Detect which cell encompasses the target text, then output its (X, Y) center coordinate. 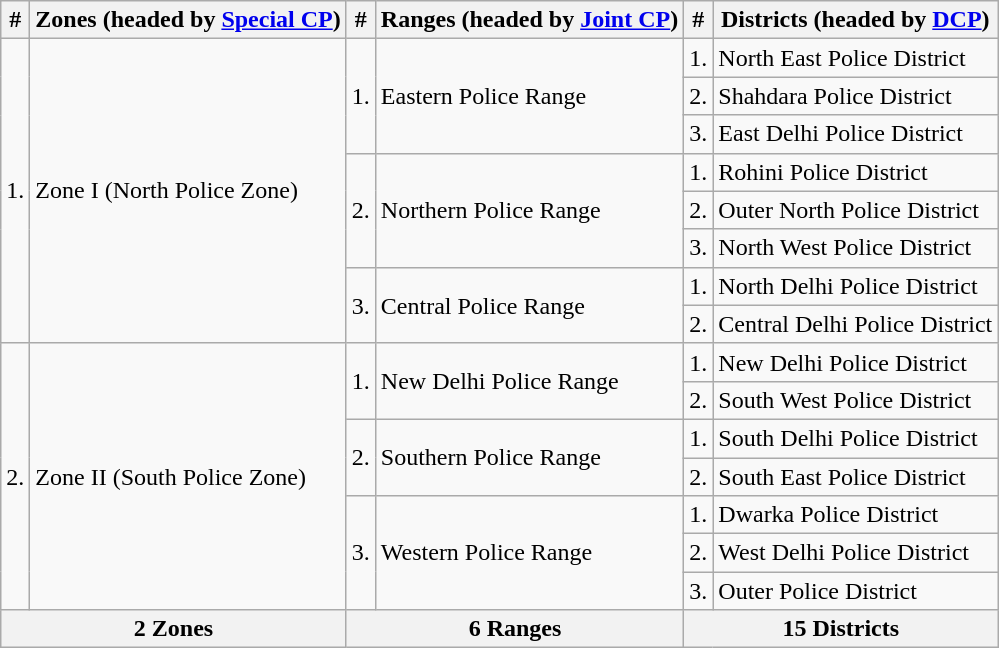
Eastern Police Range (529, 96)
Outer Police District (856, 591)
6 Ranges (514, 629)
North West Police District (856, 248)
South West Police District (856, 400)
Shahdara Police District (856, 96)
Districts (headed by DCP) (856, 20)
East Delhi Police District (856, 134)
New Delhi Police Range (529, 381)
South Delhi Police District (856, 438)
Outer North Police District (856, 210)
North Delhi Police District (856, 286)
South East Police District (856, 477)
Zone I (North Police Zone) (188, 191)
Southern Police Range (529, 457)
Central Delhi Police District (856, 324)
Ranges (headed by Joint CP) (529, 20)
Rohini Police District (856, 172)
Zones (headed by Special CP) (188, 20)
West Delhi Police District (856, 553)
Western Police Range (529, 553)
Central Police Range (529, 305)
North East Police District (856, 58)
Zone II (South Police Zone) (188, 476)
New Delhi Police District (856, 362)
15 Districts (841, 629)
Northern Police Range (529, 210)
Dwarka Police District (856, 515)
2 Zones (174, 629)
